For the text-containing cell, return its midpoint in (x, y) coordinate format. 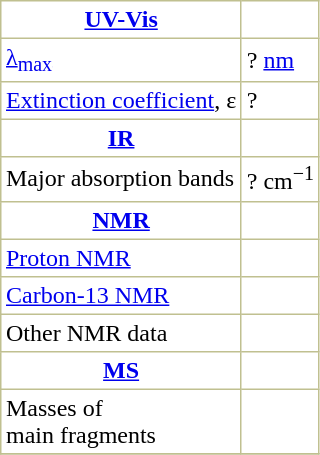
? nm (280, 60)
MS (122, 370)
Major absorption bands (122, 179)
Other NMR data (122, 333)
Masses of main fragments (122, 421)
NMR (122, 220)
? cm−1 (280, 179)
UV-Vis (122, 20)
? (280, 101)
λmax (122, 60)
Extinction coefficient, ε (122, 101)
Proton NMR (122, 258)
Carbon-13 NMR (122, 295)
IR (122, 139)
